Extract the [X, Y] coordinate from the center of the cell holding the provided text.  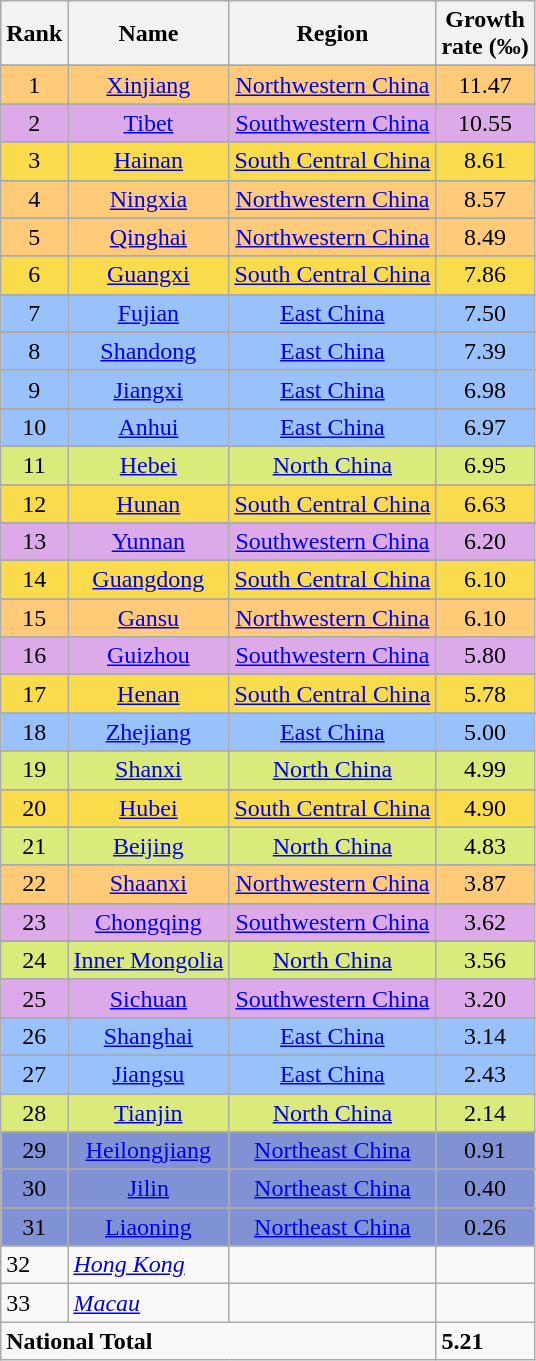
5.78 [485, 694]
Chongqing [148, 922]
Beijing [148, 846]
5 [34, 237]
21 [34, 846]
Qinghai [148, 237]
Growthrate (‰) [485, 34]
7.86 [485, 275]
Gansu [148, 618]
28 [34, 1113]
33 [34, 1303]
2.43 [485, 1074]
Guizhou [148, 656]
1 [34, 85]
Henan [148, 694]
Guangdong [148, 580]
0.26 [485, 1227]
4.99 [485, 770]
18 [34, 732]
7.50 [485, 313]
26 [34, 1036]
Shanxi [148, 770]
Hong Kong [148, 1265]
5.00 [485, 732]
32 [34, 1265]
Inner Mongolia [148, 960]
Hubei [148, 808]
23 [34, 922]
Jiangxi [148, 389]
31 [34, 1227]
13 [34, 542]
5.21 [485, 1341]
Hunan [148, 503]
Macau [148, 1303]
Jiangsu [148, 1074]
3.56 [485, 960]
10 [34, 427]
Shaanxi [148, 884]
5.80 [485, 656]
25 [34, 998]
Heilongjiang [148, 1151]
Hainan [148, 161]
Rank [34, 34]
4.83 [485, 846]
30 [34, 1189]
16 [34, 656]
22 [34, 884]
19 [34, 770]
8 [34, 351]
National Total [218, 1341]
Xinjiang [148, 85]
Hebei [148, 465]
9 [34, 389]
3.14 [485, 1036]
7.39 [485, 351]
8.61 [485, 161]
Anhui [148, 427]
Yunnan [148, 542]
Tibet [148, 123]
6.98 [485, 389]
12 [34, 503]
10.55 [485, 123]
3 [34, 161]
15 [34, 618]
6 [34, 275]
3.20 [485, 998]
Jilin [148, 1189]
8.49 [485, 237]
7 [34, 313]
Sichuan [148, 998]
14 [34, 580]
4.90 [485, 808]
3.87 [485, 884]
4 [34, 199]
20 [34, 808]
11 [34, 465]
2 [34, 123]
Ningxia [148, 199]
Fujian [148, 313]
Name [148, 34]
Liaoning [148, 1227]
Tianjin [148, 1113]
3.62 [485, 922]
6.20 [485, 542]
Shandong [148, 351]
2.14 [485, 1113]
17 [34, 694]
11.47 [485, 85]
24 [34, 960]
29 [34, 1151]
Zhejiang [148, 732]
6.63 [485, 503]
Region [332, 34]
27 [34, 1074]
Shanghai [148, 1036]
6.95 [485, 465]
8.57 [485, 199]
Guangxi [148, 275]
0.40 [485, 1189]
0.91 [485, 1151]
6.97 [485, 427]
